Output the [X, Y] coordinate of the center of the cell containing the given text.  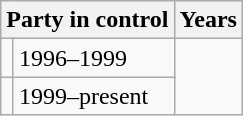
1996–1999 [94, 58]
Party in control [88, 20]
Years [208, 20]
1999–present [94, 96]
